Detect which cell encompasses the target text, then output its [X, Y] center coordinate. 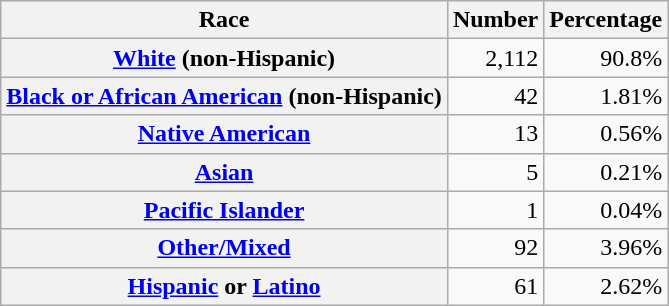
Number [495, 20]
0.04% [606, 210]
0.56% [606, 134]
90.8% [606, 58]
1 [495, 210]
1.81% [606, 96]
13 [495, 134]
42 [495, 96]
3.96% [606, 248]
Race [224, 20]
2,112 [495, 58]
Asian [224, 172]
92 [495, 248]
Black or African American (non-Hispanic) [224, 96]
Native American [224, 134]
Hispanic or Latino [224, 286]
Other/Mixed [224, 248]
61 [495, 286]
0.21% [606, 172]
5 [495, 172]
2.62% [606, 286]
White (non-Hispanic) [224, 58]
Percentage [606, 20]
Pacific Islander [224, 210]
